Return the (X, Y) coordinate for the center point of the cell that contains the specified text.  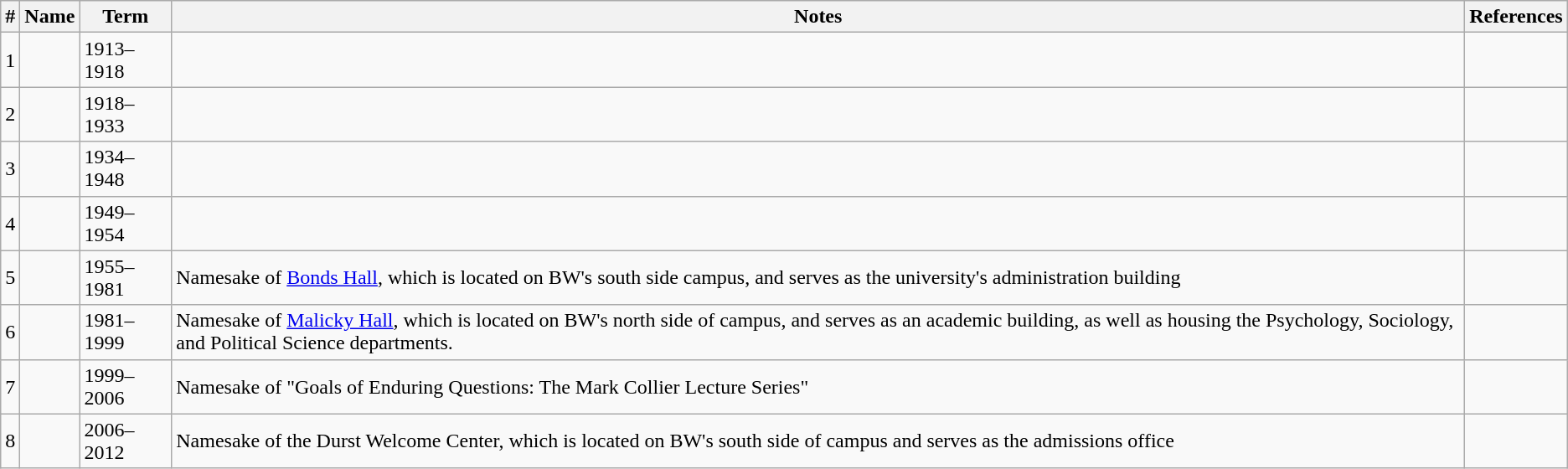
Term (126, 17)
1949–1954 (126, 223)
6 (10, 332)
1999–2006 (126, 387)
8 (10, 441)
1955–1981 (126, 278)
Namesake of the Durst Welcome Center, which is located on BW's south side of campus and serves as the admissions office (818, 441)
Name (50, 17)
Notes (818, 17)
Namesake of "Goals of Enduring Questions: The Mark Collier Lecture Series" (818, 387)
7 (10, 387)
Namesake of Bonds Hall, which is located on BW's south side campus, and serves as the university's administration building (818, 278)
1981–1999 (126, 332)
1934–1948 (126, 169)
2 (10, 114)
References (1516, 17)
5 (10, 278)
1918–1933 (126, 114)
2006–2012 (126, 441)
3 (10, 169)
1913–1918 (126, 60)
# (10, 17)
4 (10, 223)
1 (10, 60)
